Determine the (x, y) coordinate at the center of the cell enclosing the given text.  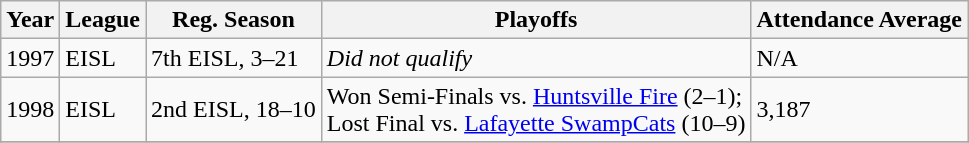
Playoffs (536, 20)
League (103, 20)
1997 (30, 58)
2nd EISL, 18–10 (234, 110)
Reg. Season (234, 20)
7th EISL, 3–21 (234, 58)
N/A (860, 58)
Won Semi-Finals vs. Huntsville Fire (2–1);Lost Final vs. Lafayette SwampCats (10–9) (536, 110)
3,187 (860, 110)
Attendance Average (860, 20)
Did not qualify (536, 58)
Year (30, 20)
1998 (30, 110)
